From the cell containing the given text, extract its center point as [x, y] coordinate. 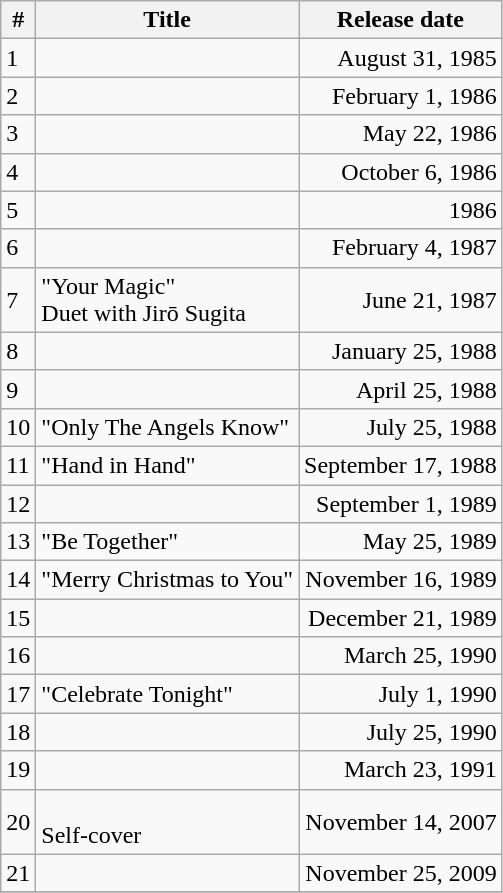
"Only The Angels Know" [168, 427]
November 14, 2007 [400, 822]
July 25, 1988 [400, 427]
September 17, 1988 [400, 465]
February 4, 1987 [400, 248]
7 [18, 300]
8 [18, 351]
12 [18, 503]
9 [18, 389]
"Celebrate Tonight" [168, 694]
11 [18, 465]
January 25, 1988 [400, 351]
13 [18, 542]
20 [18, 822]
4 [18, 172]
14 [18, 580]
"Hand in Hand" [168, 465]
"Merry Christmas to You" [168, 580]
March 25, 1990 [400, 656]
5 [18, 210]
18 [18, 732]
September 1, 1989 [400, 503]
3 [18, 134]
"Be Together" [168, 542]
16 [18, 656]
Self-cover [168, 822]
1 [18, 58]
15 [18, 618]
June 21, 1987 [400, 300]
10 [18, 427]
October 6, 1986 [400, 172]
# [18, 20]
1986 [400, 210]
19 [18, 770]
February 1, 1986 [400, 96]
March 23, 1991 [400, 770]
August 31, 1985 [400, 58]
2 [18, 96]
Title [168, 20]
May 22, 1986 [400, 134]
April 25, 1988 [400, 389]
December 21, 1989 [400, 618]
November 25, 2009 [400, 873]
21 [18, 873]
"Your Magic"Duet with Jirō Sugita [168, 300]
Release date [400, 20]
July 25, 1990 [400, 732]
July 1, 1990 [400, 694]
November 16, 1989 [400, 580]
May 25, 1989 [400, 542]
6 [18, 248]
17 [18, 694]
